Scan for the cell matching the given text and deliver its [X, Y] coordinate at center. 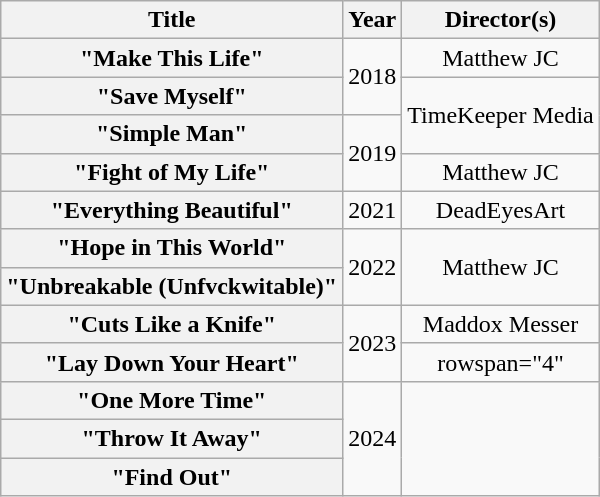
2019 [372, 153]
"Cuts Like a Knife" [172, 324]
Year [372, 20]
"Throw It Away" [172, 438]
"Unbreakable (Unfvckwitable)" [172, 286]
Maddox Messer [500, 324]
"Find Out" [172, 477]
2021 [372, 210]
"Lay Down Your Heart" [172, 362]
2022 [372, 267]
"Simple Man" [172, 134]
"Hope in This World" [172, 248]
2018 [372, 77]
"Everything Beautiful" [172, 210]
Director(s) [500, 20]
TimeKeeper Media [500, 115]
"Fight of My Life" [172, 172]
2023 [372, 343]
Title [172, 20]
"Save Myself" [172, 96]
"Make This Life" [172, 58]
"One More Time" [172, 400]
2024 [372, 438]
DeadEyesArt [500, 210]
rowspan="4" [500, 362]
